From the cell containing the given text, extract its center point as (x, y) coordinate. 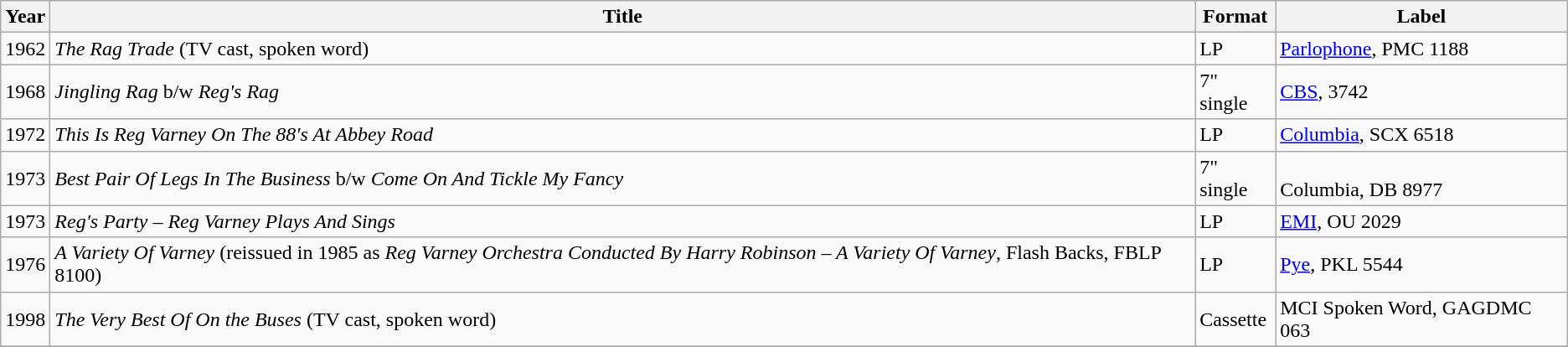
Label (1422, 17)
Best Pair Of Legs In The Business b/w Come On And Tickle My Fancy (623, 178)
1998 (25, 319)
Reg's Party – Reg Varney Plays And Sings (623, 221)
1962 (25, 49)
Title (623, 17)
The Very Best Of On the Buses (TV cast, spoken word) (623, 319)
1972 (25, 135)
MCI Spoken Word, GAGDMC 063 (1422, 319)
A Variety Of Varney (reissued in 1985 as Reg Varney Orchestra Conducted By Harry Robinson – A Variety Of Varney, Flash Backs, FBLP 8100) (623, 265)
CBS, 3742 (1422, 92)
Cassette (1235, 319)
EMI, OU 2029 (1422, 221)
Jingling Rag b/w Reg's Rag (623, 92)
Pye, PKL 5544 (1422, 265)
1976 (25, 265)
The Rag Trade (TV cast, spoken word) (623, 49)
1968 (25, 92)
Columbia, SCX 6518 (1422, 135)
Columbia, DB 8977 (1422, 178)
Year (25, 17)
Parlophone, PMC 1188 (1422, 49)
Format (1235, 17)
This Is Reg Varney On The 88's At Abbey Road (623, 135)
